From the cell containing the given text, extract its center point as (x, y) coordinate. 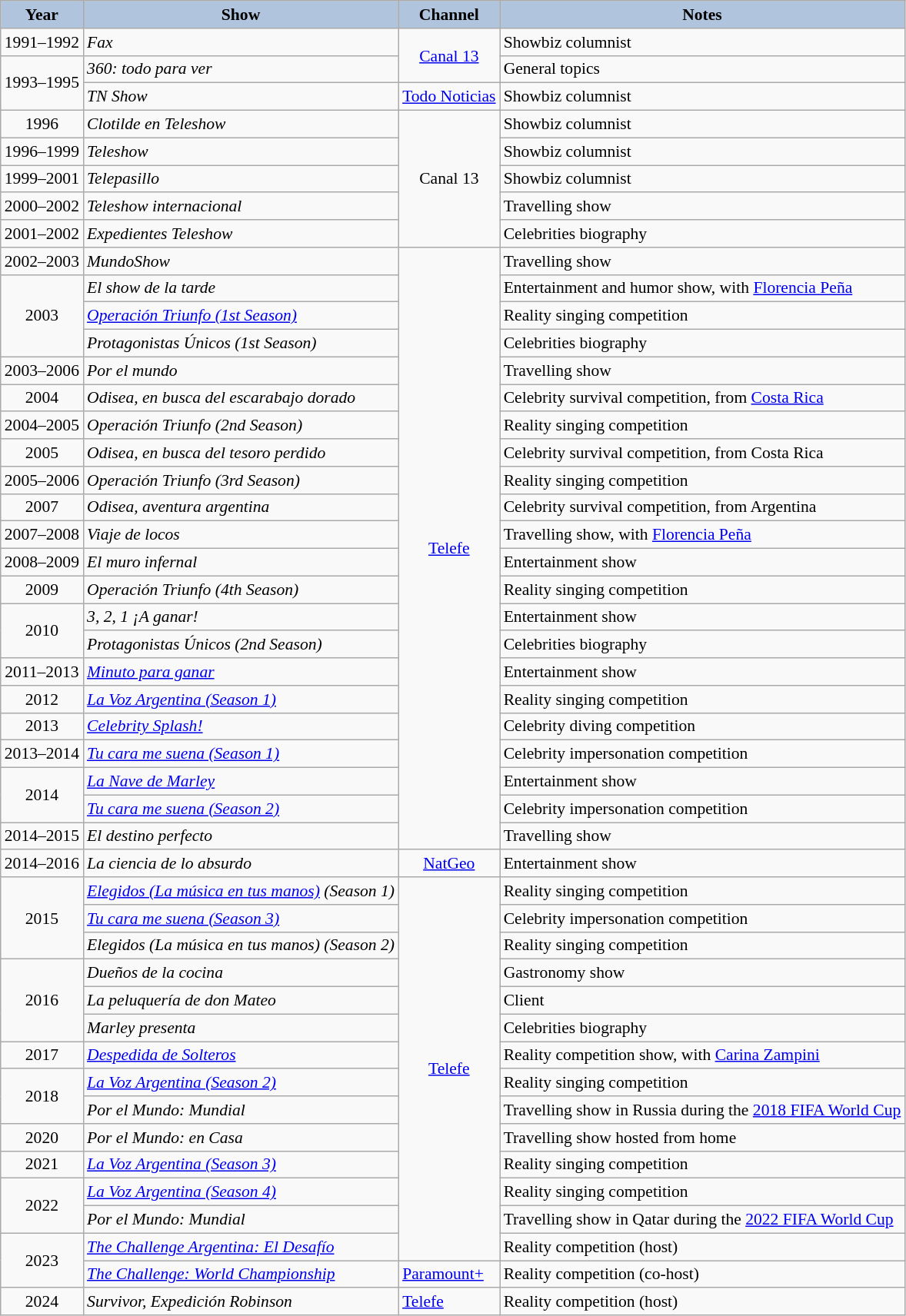
2000–2002 (42, 207)
2002–2003 (42, 261)
Travelling show in Qatar during the 2022 FIFA World Cup (703, 1220)
2014–2016 (42, 864)
Clotilde en Teleshow (241, 125)
Viaje de locos (241, 535)
Tu cara me suena (Season 1) (241, 754)
2013 (42, 726)
2008–2009 (42, 563)
Operación Triunfo (4th Season) (241, 590)
2013–2014 (42, 754)
La ciencia de lo absurdo (241, 864)
Despedida de Solteros (241, 1055)
Tu cara me suena (Season 2) (241, 809)
1996–1999 (42, 151)
Travelling show hosted from home (703, 1138)
Protagonistas Únicos (2nd Season) (241, 645)
Celebrity diving competition (703, 726)
Elegidos (La música en tus manos) (Season 2) (241, 945)
360: todo para ver (241, 69)
2022 (42, 1205)
Operación Triunfo (2nd Season) (241, 426)
Todo Noticias (449, 97)
The Challenge Argentina: El Desafío (241, 1247)
3, 2, 1 ¡A ganar! (241, 617)
2001–2002 (42, 234)
Show (241, 15)
Survivor, Expedición Robinson (241, 1302)
2017 (42, 1055)
2014–2015 (42, 836)
Odisea, en busca del tesoro perdido (241, 453)
Notes (703, 15)
NatGeo (449, 864)
Teleshow (241, 151)
Entertainment and humor show, with Florencia Peña (703, 288)
2014 (42, 795)
1999–2001 (42, 179)
Operación Triunfo (1st Season) (241, 316)
2004 (42, 398)
Odisea, en busca del escarabajo dorado (241, 398)
2011–2013 (42, 672)
1991–1992 (42, 42)
2005–2006 (42, 480)
Celebrity Splash! (241, 726)
MundoShow (241, 261)
The Challenge: World Championship (241, 1274)
2012 (42, 700)
2015 (42, 918)
2018 (42, 1096)
2003 (42, 315)
Dueños de la cocina (241, 973)
2004–2005 (42, 426)
Minuto para ganar (241, 672)
Por el Mundo: en Casa (241, 1138)
Protagonistas Únicos (1st Season) (241, 344)
1996 (42, 125)
Travelling show in Russia during the 2018 FIFA World Cup (703, 1110)
TN Show (241, 97)
El muro infernal (241, 563)
Expedientes Teleshow (241, 234)
2024 (42, 1302)
2020 (42, 1138)
Travelling show, with Florencia Peña (703, 535)
2021 (42, 1165)
Elegidos (La música en tus manos) (Season 1) (241, 891)
Client (703, 1001)
2003–2006 (42, 371)
2016 (42, 1001)
Year (42, 15)
Celebrity survival competition, from Argentina (703, 507)
Telepasillo (241, 179)
La peluquería de don Mateo (241, 1001)
La Voz Argentina (Season 4) (241, 1192)
El destino perfecto (241, 836)
Fax (241, 42)
Operación Triunfo (3rd Season) (241, 480)
Por el mundo (241, 371)
2009 (42, 590)
Reality competition show, with Carina Zampini (703, 1055)
Gastronomy show (703, 973)
2023 (42, 1261)
Marley presenta (241, 1028)
Tu cara me suena (Season 3) (241, 919)
Odisea, aventura argentina (241, 507)
La Nave de Marley (241, 782)
Paramount+ (449, 1274)
2005 (42, 453)
2007 (42, 507)
General topics (703, 69)
El show de la tarde (241, 288)
La Voz Argentina (Season 1) (241, 700)
La Voz Argentina (Season 2) (241, 1083)
1993–1995 (42, 83)
Teleshow internacional (241, 207)
Reality competition (co-host) (703, 1274)
La Voz Argentina (Season 3) (241, 1165)
2010 (42, 630)
Channel (449, 15)
2007–2008 (42, 535)
